For the text-containing cell, return its midpoint in [x, y] coordinate format. 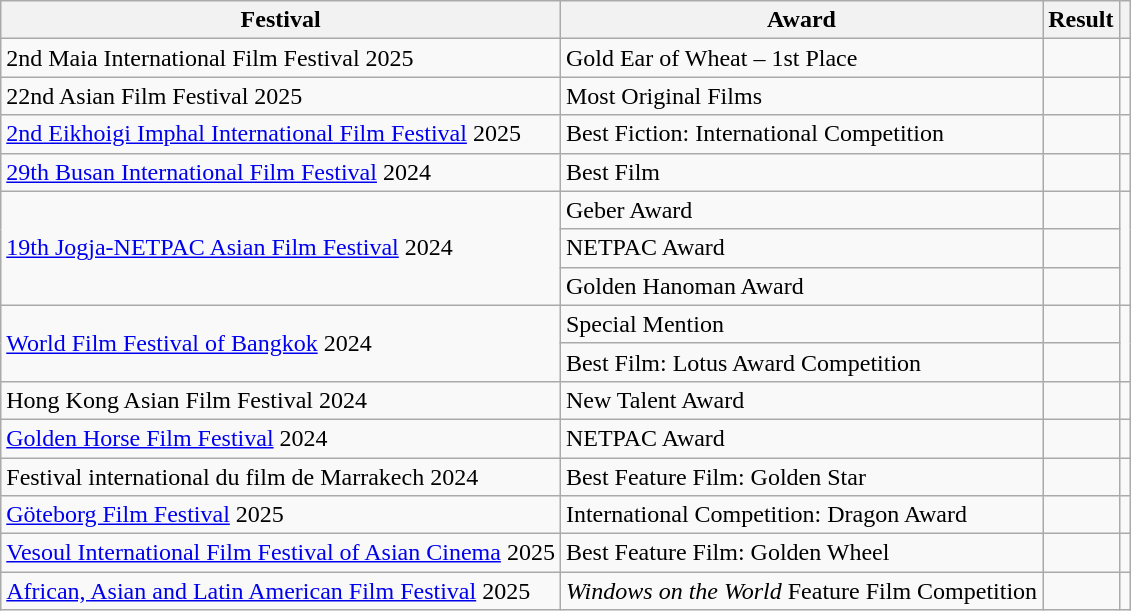
29th Busan International Film Festival 2024 [281, 172]
Award [801, 20]
New Talent Award [801, 400]
Special Mention [801, 324]
Vesoul International Film Festival of Asian Cinema 2025 [281, 553]
Best Feature Film: Golden Star [801, 477]
Best Feature Film: Golden Wheel [801, 553]
Most Original Films [801, 96]
Gold Ear of Wheat – 1st Place [801, 58]
World Film Festival of Bangkok 2024 [281, 343]
22nd Asian Film Festival 2025 [281, 96]
International Competition: Dragon Award [801, 515]
Result [1081, 20]
2nd Maia International Film Festival 2025 [281, 58]
2nd Eikhoigi Imphal International Film Festival 2025 [281, 134]
Best Film [801, 172]
Golden Hanoman Award [801, 286]
Windows on the World Feature Film Competition [801, 591]
African, Asian and Latin American Film Festival 2025 [281, 591]
Göteborg Film Festival 2025 [281, 515]
Hong Kong Asian Film Festival 2024 [281, 400]
19th Jogja-NETPAC Asian Film Festival 2024 [281, 248]
Festival international du film de Marrakech 2024 [281, 477]
Festival [281, 20]
Geber Award [801, 210]
Golden Horse Film Festival 2024 [281, 438]
Best Fiction: International Competition [801, 134]
Best Film: Lotus Award Competition [801, 362]
